Detect which cell encompasses the target text, then output its (X, Y) center coordinate. 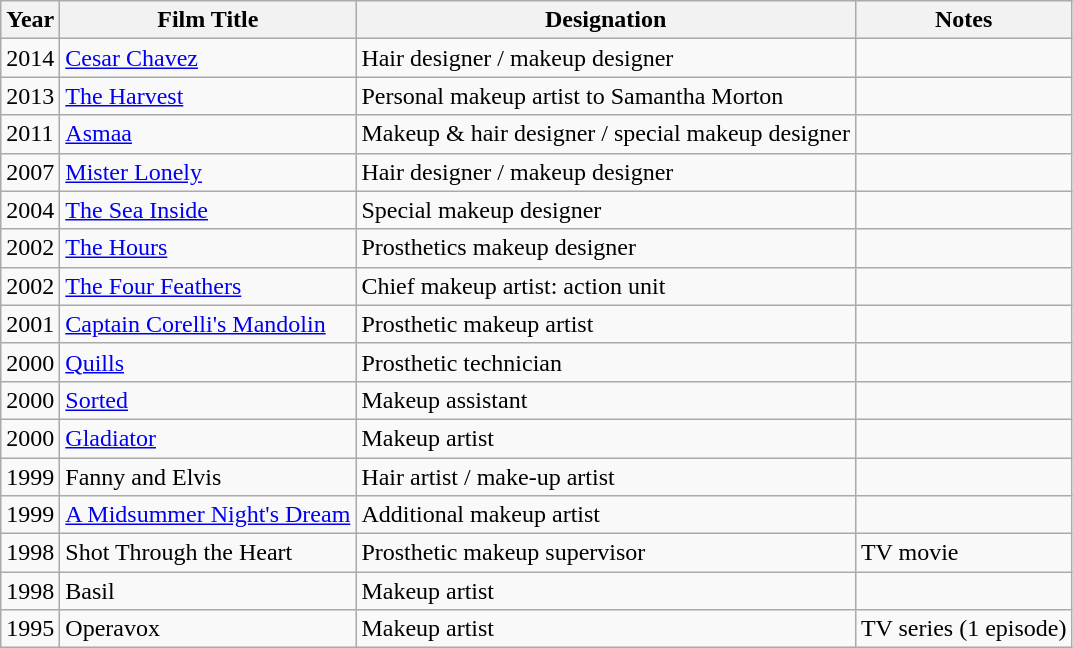
2004 (30, 210)
The Sea Inside (208, 210)
Prosthetic makeup supervisor (606, 553)
Designation (606, 20)
Year (30, 20)
Sorted (208, 400)
The Hours (208, 248)
Gladiator (208, 438)
1995 (30, 629)
Fanny and Elvis (208, 477)
TV series (1 episode) (964, 629)
2011 (30, 134)
A Midsummer Night's Dream (208, 515)
2013 (30, 96)
2007 (30, 172)
2014 (30, 58)
Notes (964, 20)
Basil (208, 591)
Prosthetics makeup designer (606, 248)
The Four Feathers (208, 286)
Prosthetic makeup artist (606, 324)
Film Title (208, 20)
Asmaa (208, 134)
Shot Through the Heart (208, 553)
Quills (208, 362)
Mister Lonely (208, 172)
TV movie (964, 553)
Additional makeup artist (606, 515)
Chief makeup artist: action unit (606, 286)
2001 (30, 324)
Prosthetic technician (606, 362)
Makeup & hair designer / special makeup designer (606, 134)
Captain Corelli's Mandolin (208, 324)
The Harvest (208, 96)
Hair artist / make-up artist (606, 477)
Special makeup designer (606, 210)
Cesar Chavez (208, 58)
Operavox (208, 629)
Personal makeup artist to Samantha Morton (606, 96)
Makeup assistant (606, 400)
